Search for the cell housing the specified text and yield its [x, y] center coordinate. 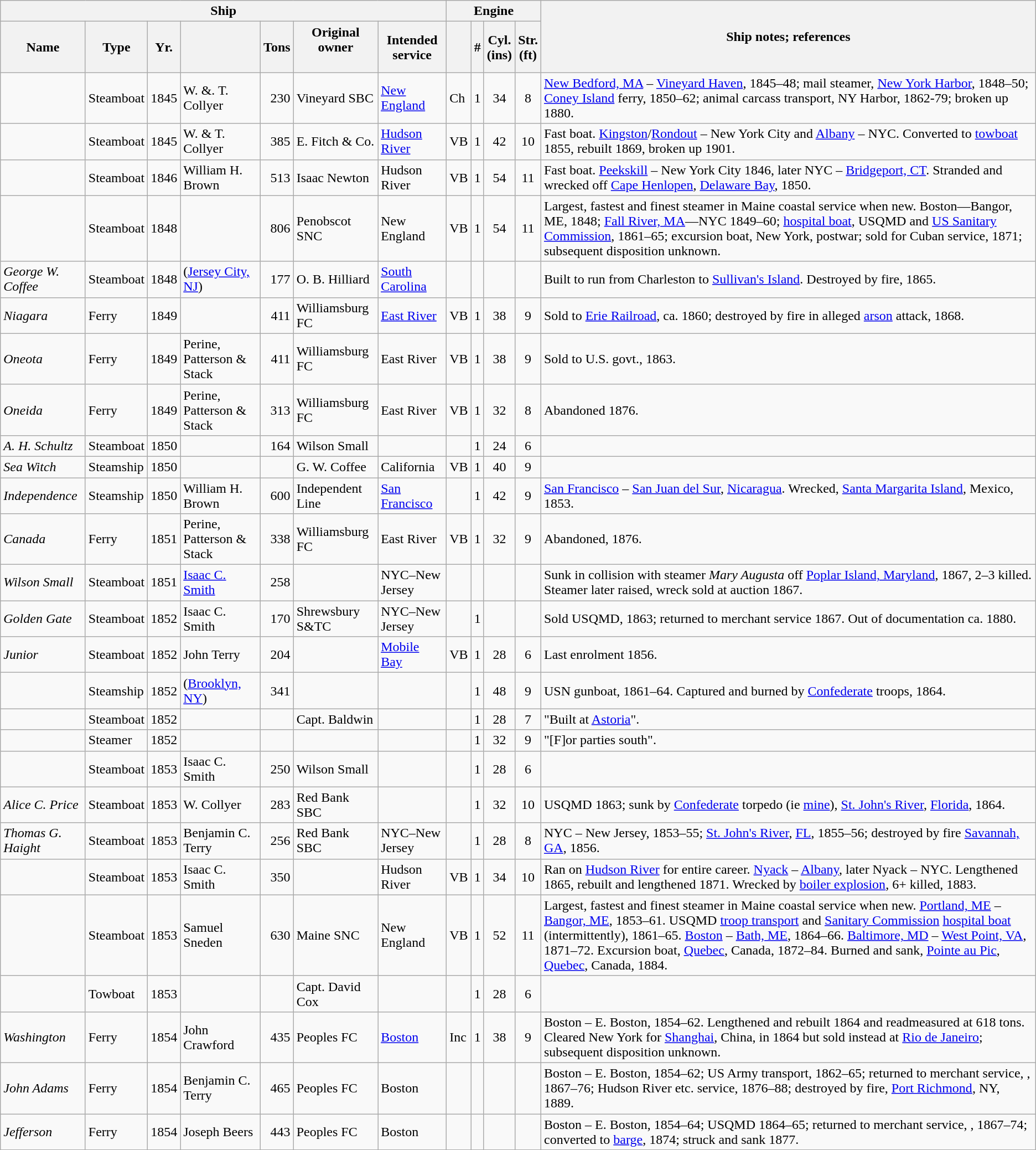
Engine [494, 11]
John Terry [220, 654]
250 [277, 769]
Oneida [43, 410]
Sea Witch [43, 467]
Independence [43, 495]
Joseph Beers [220, 1132]
"Built at Astoria". [788, 719]
258 [277, 582]
230 [277, 98]
Fast boat. Peekskill – New York City 1846, later NYC – Bridgeport, CT. Stranded and wrecked off Cape Henlopen, Delaware Bay, 1850. [788, 177]
Jefferson [43, 1132]
# [477, 47]
Boston – E. Boston, 1854–64; USQMD 1864–65; returned to merchant service, , 1867–74; converted to barge, 1874; struck and sank 1877. [788, 1132]
O. B. Hilliard [335, 279]
A. H. Schultz [43, 446]
630 [277, 935]
Golden Gate [43, 619]
443 [277, 1132]
California [412, 467]
Type [116, 47]
Towboat [116, 993]
435 [277, 1037]
Canada [43, 539]
40 [499, 467]
513 [277, 177]
W. &. T. Collyer [220, 98]
Str.(ft) [528, 47]
Last enrolment 1856. [788, 654]
Intended service [412, 47]
350 [277, 877]
7 [528, 719]
"[F]or parties south". [788, 740]
177 [277, 279]
John Adams [43, 1088]
South Carolina [412, 279]
Ship notes; references [788, 37]
San Francisco [412, 495]
313 [277, 410]
W. Collyer [220, 805]
170 [277, 619]
465 [277, 1088]
Independent Line [335, 495]
San Francisco – San Juan del Sur, Nicaragua. Wrecked, Santa Margarita Island, Mexico, 1853. [788, 495]
NYC – New Jersey, 1853–55; St. John's River, FL, 1855–56; destroyed by fire Savannah, GA, 1856. [788, 840]
Abandoned 1876. [788, 410]
Sold USQMD, 1863; returned to merchant service 1867. Out of documentation ca. 1880. [788, 619]
Capt. Baldwin [335, 719]
Sold to U.S. govt., 1863. [788, 359]
Ch [459, 98]
E. Fitch & Co. [335, 142]
Yr. [164, 47]
Shrewsbury S&TC [335, 619]
385 [277, 142]
USQMD 1863; sunk by Confederate torpedo (ie mine), St. John's River, Florida, 1864. [788, 805]
Isaac Newton [335, 177]
48 [499, 691]
Abandoned, 1876. [788, 539]
Inc [459, 1037]
164 [277, 446]
George W. Coffee [43, 279]
341 [277, 691]
Cyl.(ins) [499, 47]
Tons [277, 47]
1846 [164, 177]
Penobscot SNC [335, 228]
Sold to Erie Railroad, ca. 1860; destroyed by fire in alleged arson attack, 1868. [788, 316]
(Brooklyn, NY) [220, 691]
(Jersey City, NJ) [220, 279]
24 [499, 446]
Capt. David Cox [335, 993]
Built to run from Charleston to Sullivan's Island. Destroyed by fire, 1865. [788, 279]
Ship [224, 11]
204 [277, 654]
338 [277, 539]
283 [277, 805]
806 [277, 228]
Thomas G. Haight [43, 840]
Junior [43, 654]
52 [499, 935]
USN gunboat, 1861–64. Captured and burned by Confederate troops, 1864. [788, 691]
W. & T. Collyer [220, 142]
Original owner [335, 47]
Name [43, 47]
Steamer [116, 740]
G. W. Coffee [335, 467]
Alice C. Price [43, 805]
Washington [43, 1037]
Maine SNC [335, 935]
Fast boat. Kingston/Rondout – New York City and Albany – NYC. Converted to towboat 1855, rebuilt 1869, broken up 1901. [788, 142]
Niagara [43, 316]
Mobile Bay [412, 654]
Oneota [43, 359]
Vineyard SBC [335, 98]
600 [277, 495]
Samuel Sneden [220, 935]
256 [277, 840]
John Crawford [220, 1037]
Sunk in collision with steamer Mary Augusta off Poplar Island, Maryland, 1867, 2–3 killed. Steamer later raised, wreck sold at auction 1867. [788, 582]
